Scan for the cell matching the given text and deliver its [X, Y] coordinate at center. 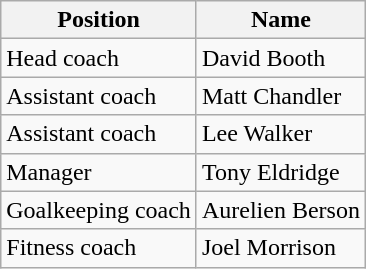
Lee Walker [280, 134]
Manager [99, 172]
Position [99, 20]
Head coach [99, 58]
David Booth [280, 58]
Fitness coach [99, 248]
Goalkeeping coach [99, 210]
Name [280, 20]
Joel Morrison [280, 248]
Tony Eldridge [280, 172]
Matt Chandler [280, 96]
Aurelien Berson [280, 210]
